From the cell containing the given text, extract its center point as [x, y] coordinate. 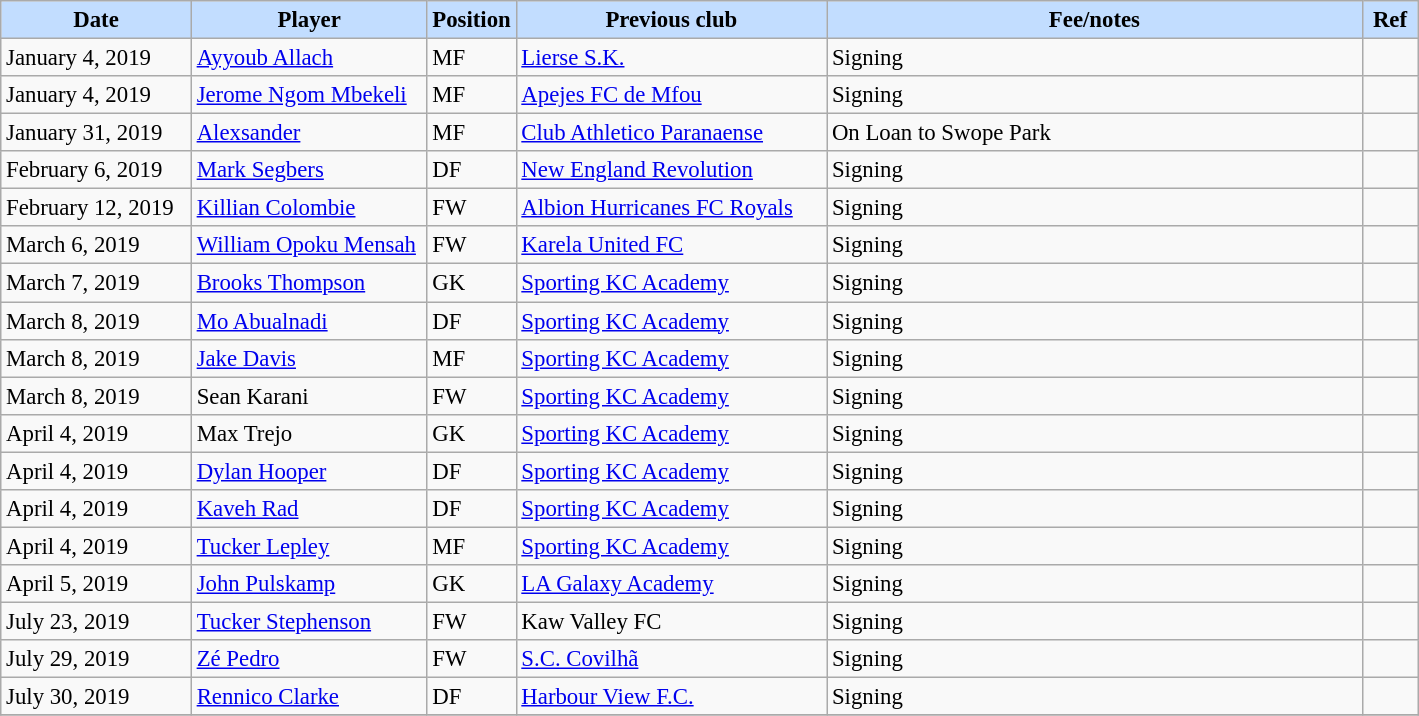
Position [472, 20]
Kaw Valley FC [672, 621]
New England Revolution [672, 170]
Alexsander [309, 133]
Date [96, 20]
S.C. Covilhã [672, 659]
Jerome Ngom Mbekeli [309, 95]
July 29, 2019 [96, 659]
Killian Colombie [309, 208]
Apejes FC de Mfou [672, 95]
Tucker Stephenson [309, 621]
Player [309, 20]
February 6, 2019 [96, 170]
July 23, 2019 [96, 621]
Ref [1390, 20]
On Loan to Swope Park [1095, 133]
Sean Karani [309, 396]
Ayyoub Allach [309, 58]
William Opoku Mensah [309, 245]
Club Athletico Paranaense [672, 133]
Albion Hurricanes FC Royals [672, 208]
LA Galaxy Academy [672, 584]
Zé Pedro [309, 659]
February 12, 2019 [96, 208]
Karela United FC [672, 245]
Rennico Clarke [309, 697]
Brooks Thompson [309, 283]
Lierse S.K. [672, 58]
March 7, 2019 [96, 283]
Harbour View F.C. [672, 697]
John Pulskamp [309, 584]
March 6, 2019 [96, 245]
Jake Davis [309, 358]
Dylan Hooper [309, 471]
Tucker Lepley [309, 546]
Kaveh Rad [309, 509]
Previous club [672, 20]
July 30, 2019 [96, 697]
Mo Abualnadi [309, 321]
Fee/notes [1095, 20]
April 5, 2019 [96, 584]
Max Trejo [309, 433]
Mark Segbers [309, 170]
January 31, 2019 [96, 133]
